Identify which cell holds the provided text, then report its (x, y) central coordinate. 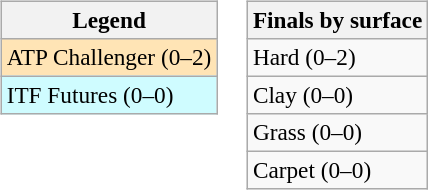
Finals by surface (337, 20)
Hard (0–2) (337, 57)
Carpet (0–0) (337, 171)
ATP Challenger (0–2) (108, 57)
Legend (108, 20)
Clay (0–0) (337, 95)
ITF Futures (0–0) (108, 95)
Grass (0–0) (337, 133)
